From the cell containing the given text, extract its center point as (x, y) coordinate. 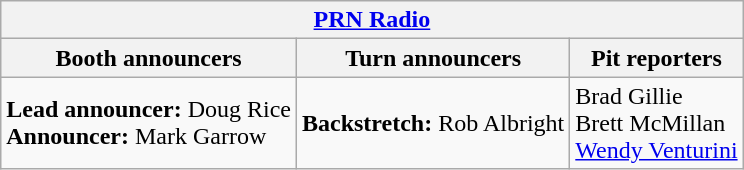
Pit reporters (656, 58)
Lead announcer: Doug RiceAnnouncer: Mark Garrow (149, 123)
PRN Radio (372, 20)
Booth announcers (149, 58)
Backstretch: Rob Albright (432, 123)
Brad GillieBrett McMillanWendy Venturini (656, 123)
Turn announcers (432, 58)
